Search for the cell housing the specified text and yield its [x, y] center coordinate. 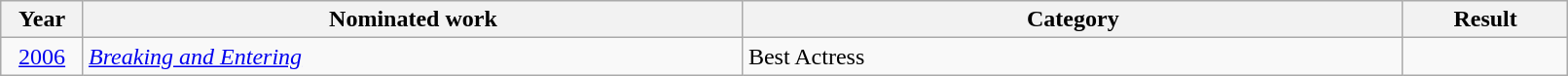
Best Actress [1073, 57]
Nominated work [413, 19]
Breaking and Entering [413, 57]
2006 [43, 57]
Category [1073, 19]
Result [1485, 19]
Year [43, 19]
